Output the [x, y] coordinate of the center of the cell containing the given text.  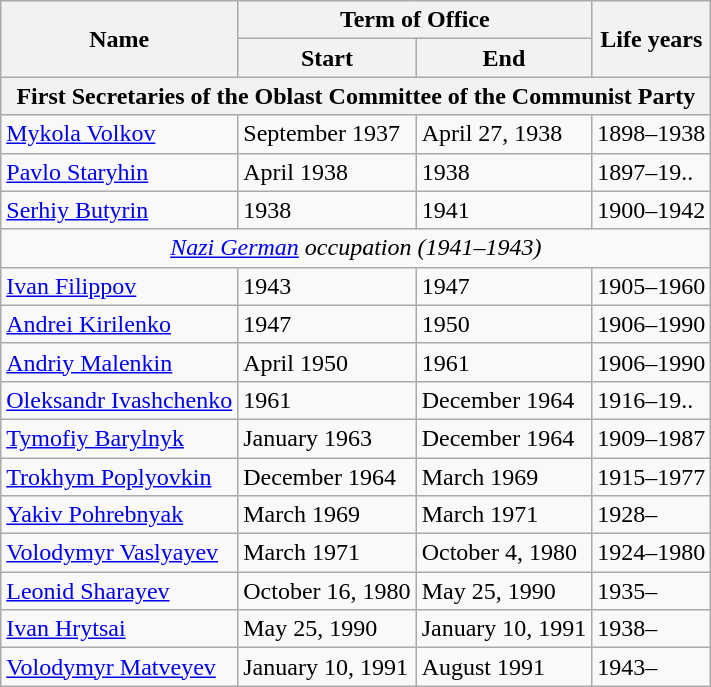
August 1991 [504, 667]
First Secretaries of the Oblast Committee of the Communist Party [356, 96]
1916–19.. [652, 400]
Life years [652, 39]
1943– [652, 667]
Nazi German occupation (1941–1943) [356, 248]
1950 [504, 324]
1900–1942 [652, 210]
Leonid Sharayev [120, 591]
Yakiv Pohrebnyak [120, 515]
Volodymyr Matveyev [120, 667]
Pavlo Staryhin [120, 172]
1897–19.. [652, 172]
1935– [652, 591]
April 27, 1938 [504, 134]
Andriy Malenkin [120, 362]
Term of Office [415, 20]
January 1963 [327, 438]
1938– [652, 629]
Tymofiy Barylnyk [120, 438]
1905–1960 [652, 286]
Serhiy Butyrin [120, 210]
October 16, 1980 [327, 591]
October 4, 1980 [504, 553]
1941 [504, 210]
Volodymyr Vaslyayev [120, 553]
April 1950 [327, 362]
Start [327, 58]
Andrei Kirilenko [120, 324]
1928– [652, 515]
1943 [327, 286]
1898–1938 [652, 134]
1909–1987 [652, 438]
Ivan Filippov [120, 286]
Mykola Volkov [120, 134]
April 1938 [327, 172]
Name [120, 39]
End [504, 58]
Ivan Hrytsai [120, 629]
September 1937 [327, 134]
Oleksandr Ivashchenko [120, 400]
Trokhym Poplyovkin [120, 477]
1915–1977 [652, 477]
1924–1980 [652, 553]
